Pinpoint the cell where the given text exists, returning its (X, Y) midpoint coordinate. 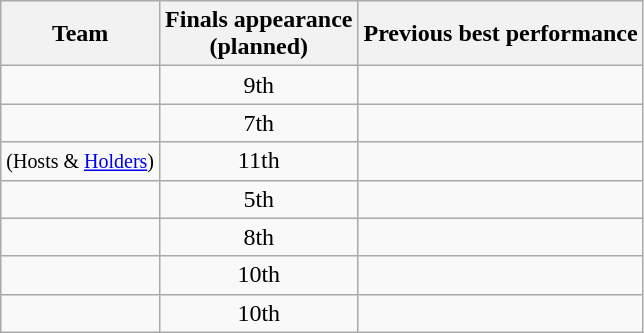
Previous best performance (500, 34)
Team (80, 34)
(Hosts & Holders) (80, 161)
Finals appearance(planned) (259, 34)
8th (259, 237)
7th (259, 123)
9th (259, 85)
5th (259, 199)
11th (259, 161)
